Determine the [X, Y] coordinate at the center of the cell enclosing the given text.  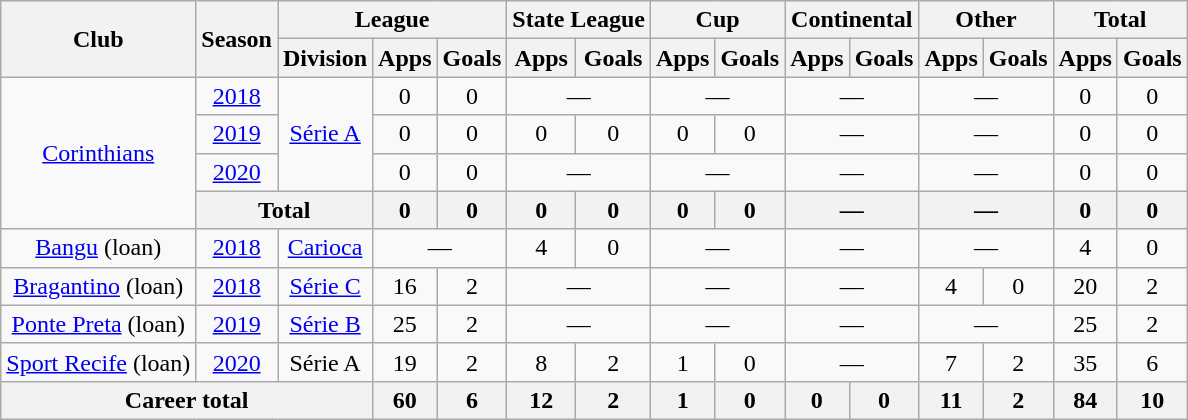
35 [1085, 362]
Bragantino (loan) [98, 286]
Career total [187, 400]
Carioca [326, 248]
12 [542, 400]
8 [542, 362]
Ponte Preta (loan) [98, 324]
State League [579, 20]
Continental [852, 20]
Division [326, 58]
Club [98, 39]
Season [237, 39]
84 [1085, 400]
16 [405, 286]
7 [951, 362]
60 [405, 400]
Série B [326, 324]
19 [405, 362]
11 [951, 400]
20 [1085, 286]
Corinthians [98, 153]
10 [1152, 400]
Other [986, 20]
Sport Recife (loan) [98, 362]
Cup [717, 20]
League [392, 20]
Bangu (loan) [98, 248]
Série C [326, 286]
